Return the (X, Y) coordinate for the center point of the cell that contains the specified text.  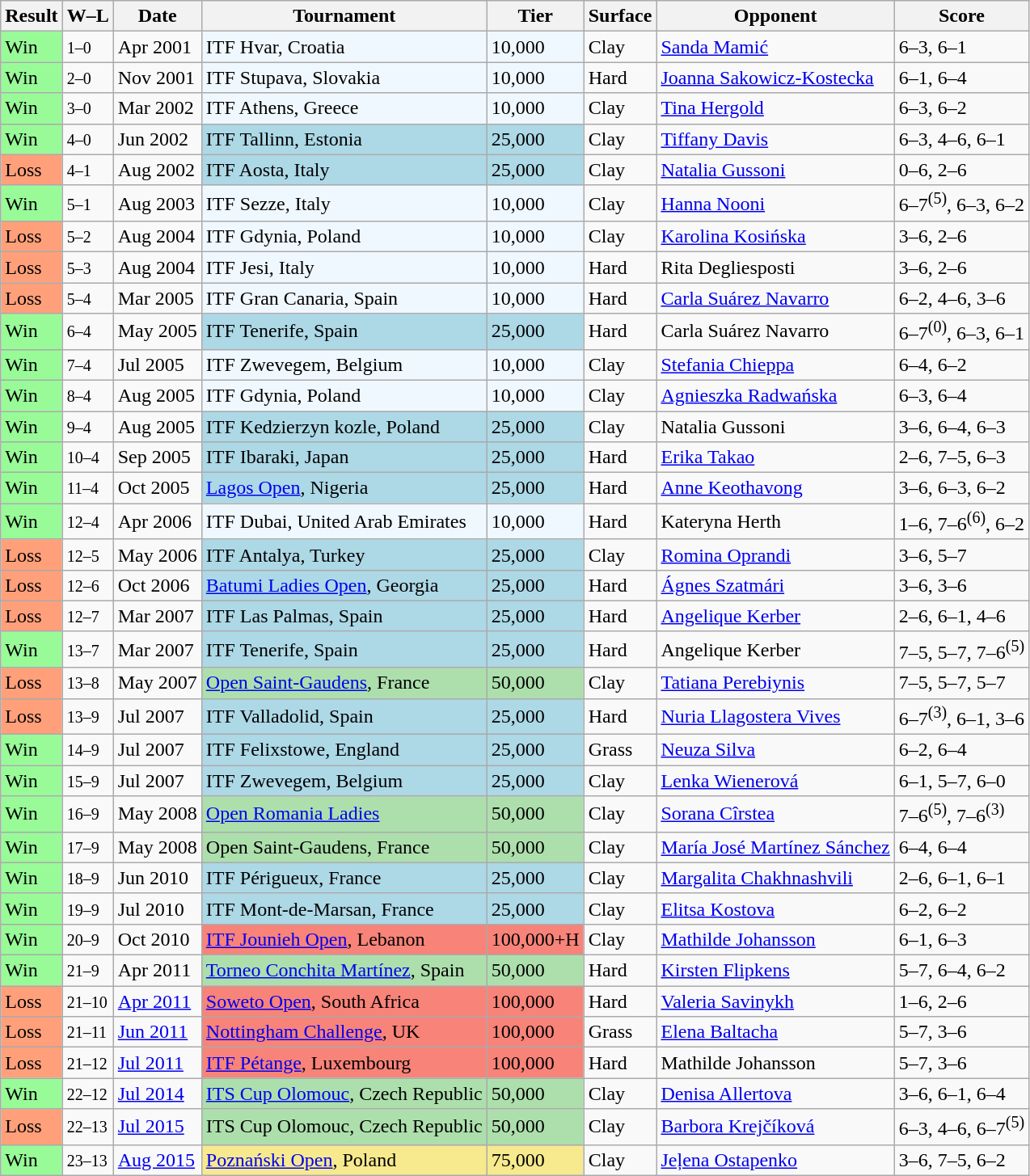
5–1 (87, 204)
3–6, 6–3, 6–2 (961, 488)
21–9 (87, 971)
Tina Hergold (775, 108)
Erika Takao (775, 457)
21–10 (87, 1001)
7–6(5), 7–6(3) (961, 815)
ITF Valladolid, Spain (344, 716)
Sep 2005 (157, 457)
11–4 (87, 488)
12–6 (87, 585)
Tournament (344, 16)
ITF Mont-de-Marsan, France (344, 908)
7–5, 5–7, 5–7 (961, 683)
ITF Las Palmas, Spain (344, 616)
21–11 (87, 1032)
22–13 (87, 1127)
5–4 (87, 298)
7–4 (87, 365)
2–6, 6–1, 6–1 (961, 878)
ITF Jesi, Italy (344, 268)
Karolina Kosińska (775, 237)
Jul 2010 (157, 908)
Apr 2006 (157, 522)
Valeria Savinykh (775, 1001)
Jul 2014 (157, 1094)
Surface (620, 16)
12–5 (87, 554)
ITF Kedzierzyn kozle, Poland (344, 427)
Rita Degliesposti (775, 268)
Anne Keothavong (775, 488)
Joanna Sakowicz-Kostecka (775, 78)
8–4 (87, 395)
Stefania Chieppa (775, 365)
Result (32, 16)
6–2, 6–2 (961, 908)
3–6, 3–6 (961, 585)
6–3, 6–1 (961, 47)
1–6, 2–6 (961, 1001)
May 2007 (157, 683)
Jun 2011 (157, 1032)
2–6, 6–1, 4–6 (961, 616)
Lagos Open, Nigeria (344, 488)
ITF Hvar, Croatia (344, 47)
2–0 (87, 78)
Soweto Open, South Africa (344, 1001)
Ágnes Szatmári (775, 585)
Batumi Ladies Open, Georgia (344, 585)
Aug 2002 (157, 170)
21–12 (87, 1063)
Aug 2015 (157, 1160)
6–7(0), 6–3, 6–1 (961, 331)
19–9 (87, 908)
6–3, 6–2 (961, 108)
Opponent (775, 16)
Jun 2010 (157, 878)
Tatiana Perebiynis (775, 683)
6–7(5), 6–3, 6–2 (961, 204)
ITF Tallinn, Estonia (344, 139)
20–9 (87, 940)
Oct 2010 (157, 940)
ITF Sezze, Italy (344, 204)
Date (157, 16)
12–7 (87, 616)
Tiffany Davis (775, 139)
ITF Stupava, Slovakia (344, 78)
ITF Jounieh Open, Lebanon (344, 940)
Torneo Conchita Martínez, Spain (344, 971)
Elena Baltacha (775, 1032)
6–3, 4–6, 6–7(5) (961, 1127)
17–9 (87, 847)
2–6, 7–5, 6–3 (961, 457)
1–6, 7–6(6), 6–2 (961, 522)
12–4 (87, 522)
6–1, 6–3 (961, 940)
22–12 (87, 1094)
Lenka Wienerová (775, 781)
3–6, 7–5, 6–2 (961, 1160)
ITF Dubai, United Arab Emirates (344, 522)
May 2006 (157, 554)
Agnieszka Radwańska (775, 395)
Aug 2003 (157, 204)
Jul 2011 (157, 1063)
ITF Périgueux, France (344, 878)
Jeļena Ostapenko (775, 1160)
6–1, 5–7, 6–0 (961, 781)
13–8 (87, 683)
6–1, 6–4 (961, 78)
5–7, 6–4, 6–2 (961, 971)
Kateryna Herth (775, 522)
3–0 (87, 108)
75,000 (535, 1160)
Nuria Llagostera Vives (775, 716)
6–7(3), 6–1, 3–6 (961, 716)
7–5, 5–7, 7–6(5) (961, 650)
3–6, 6–1, 6–4 (961, 1094)
6–4, 6–4 (961, 847)
18–9 (87, 878)
5–2 (87, 237)
16–9 (87, 815)
ITF Ibaraki, Japan (344, 457)
6–3, 6–4 (961, 395)
Apr 2001 (157, 47)
1–0 (87, 47)
0–6, 2–6 (961, 170)
9–4 (87, 427)
Hanna Nooni (775, 204)
Jul 2015 (157, 1127)
6–2, 4–6, 3–6 (961, 298)
4–1 (87, 170)
10–4 (87, 457)
13–9 (87, 716)
Nov 2001 (157, 78)
Score (961, 16)
María José Martínez Sánchez (775, 847)
Sanda Mamić (775, 47)
Barbora Krejčíková (775, 1127)
May 2005 (157, 331)
Elitsa Kostova (775, 908)
23–13 (87, 1160)
Mar 2002 (157, 108)
3–6, 6–4, 6–3 (961, 427)
Sorana Cîrstea (775, 815)
Romina Oprandi (775, 554)
ITF Gran Canaria, Spain (344, 298)
3–6, 5–7 (961, 554)
Mar 2005 (157, 298)
4–0 (87, 139)
Jun 2002 (157, 139)
Margalita Chakhnashvili (775, 878)
ITF Pétange, Luxembourg (344, 1063)
ITF Antalya, Turkey (344, 554)
6–4, 6–2 (961, 365)
Jul 2005 (157, 365)
5–3 (87, 268)
Open Romania Ladies (344, 815)
6–2, 6–4 (961, 750)
ITF Aosta, Italy (344, 170)
13–7 (87, 650)
6–3, 4–6, 6–1 (961, 139)
Neuza Silva (775, 750)
ITF Felixstowe, England (344, 750)
6–4 (87, 331)
Kirsten Flipkens (775, 971)
ITF Athens, Greece (344, 108)
Tier (535, 16)
15–9 (87, 781)
14–9 (87, 750)
100,000+H (535, 940)
Oct 2005 (157, 488)
Nottingham Challenge, UK (344, 1032)
Denisa Allertova (775, 1094)
Poznański Open, Poland (344, 1160)
Oct 2006 (157, 585)
W–L (87, 16)
